From the cell containing the given text, extract its center point as (X, Y) coordinate. 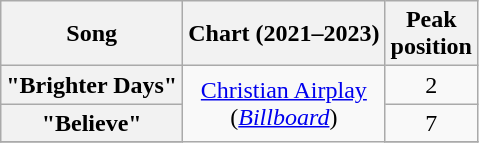
Christian Airplay(Billboard) (284, 104)
7 (431, 123)
2 (431, 85)
Chart (2021–2023) (284, 34)
Song (92, 34)
"Believe" (92, 123)
Peakposition (431, 34)
"Brighter Days" (92, 85)
